Provide the [X, Y] coordinate of the cell's center where the given text is located.  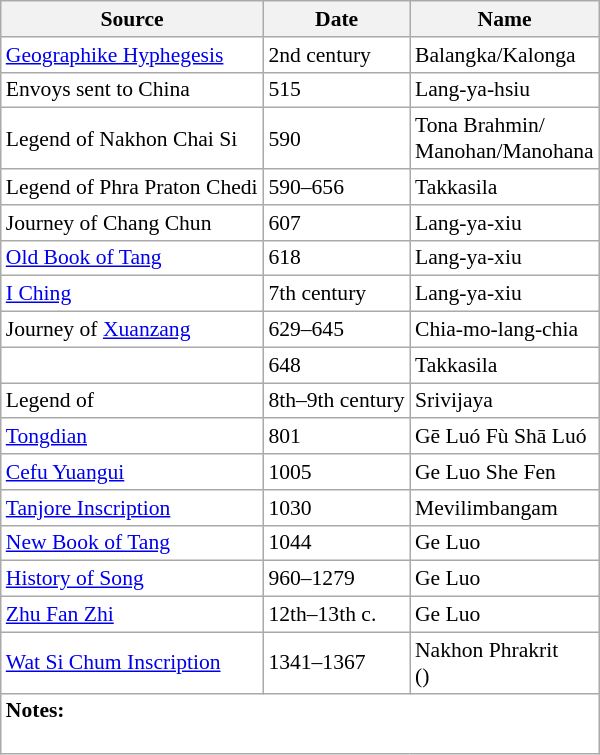
1005 [336, 472]
801 [336, 437]
Zhu Fan Zhi [132, 615]
7th century [336, 294]
12th–13th c. [336, 615]
960–1279 [336, 579]
618 [336, 258]
Balangka/Kalonga [504, 55]
Nakhon Phrakrit() [504, 662]
Wat Si Chum Inscription [132, 662]
Source [132, 19]
Tongdian [132, 437]
Legend of [132, 401]
Cefu Yuangui [132, 472]
Srivijaya [504, 401]
Journey of Xuanzang [132, 330]
Chia-mo-lang-chia [504, 330]
Legend of Nakhon Chai Si [132, 138]
1044 [336, 543]
Lang-ya-hsiu [504, 90]
1341–1367 [336, 662]
Ge Luo She Fen [504, 472]
I Ching [132, 294]
8th–9th century [336, 401]
590–656 [336, 187]
590 [336, 138]
Tona Brahmin/Manohan/Manohana [504, 138]
New Book of Tang [132, 543]
Geographike Hyphegesis [132, 55]
History of Song [132, 579]
Notes: [300, 724]
Gē Luó Fù Shā Luó [504, 437]
1030 [336, 508]
Tanjore Inscription [132, 508]
515 [336, 90]
Legend of Phra Praton Chedi [132, 187]
Mevilimbangam [504, 508]
2nd century [336, 55]
Old Book of Tang [132, 258]
648 [336, 365]
Journey of Chang Chun [132, 223]
Date [336, 19]
607 [336, 223]
Envoys sent to China [132, 90]
Name [504, 19]
629–645 [336, 330]
